Detect which cell encompasses the target text, then output its [x, y] center coordinate. 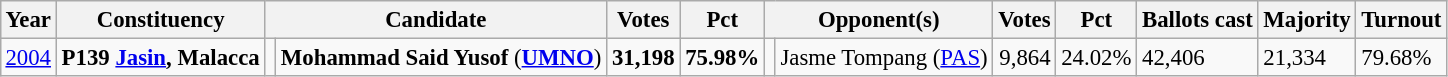
Ballots cast [1198, 20]
9,864 [1024, 57]
Jasme Tompang (PAS) [884, 57]
Opponent(s) [879, 20]
24.02% [1096, 57]
Turnout [1402, 20]
Candidate [436, 20]
31,198 [644, 57]
79.68% [1402, 57]
P139 Jasin, Malacca [160, 57]
2004 [28, 57]
Year [28, 20]
75.98% [722, 57]
21,334 [1307, 57]
42,406 [1198, 57]
Constituency [160, 20]
Mohammad Said Yusof (UMNO) [442, 57]
Majority [1307, 20]
